Identify which cell holds the provided text, then report its [x, y] central coordinate. 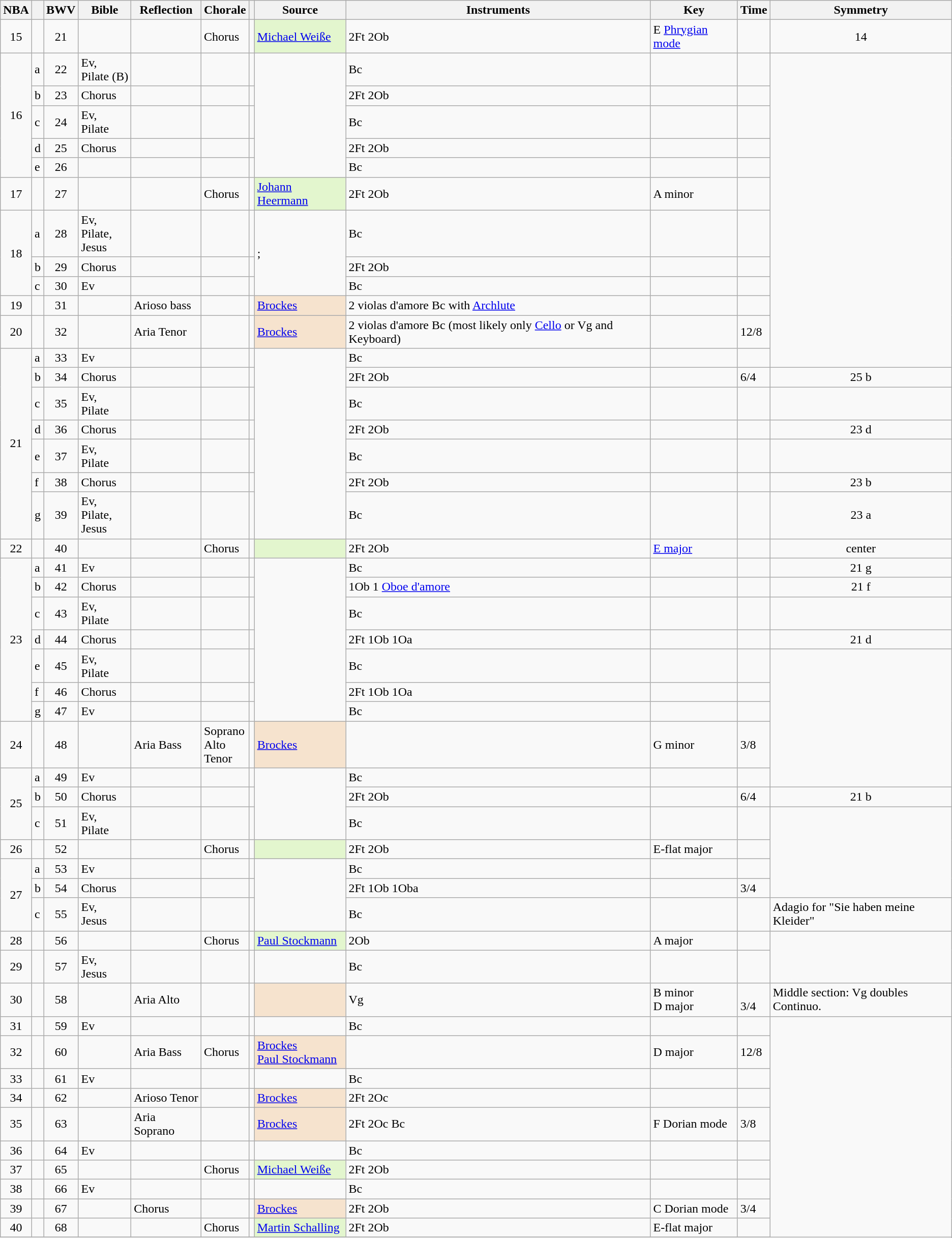
21 b [860, 797]
65 [61, 1170]
61 [61, 1078]
Middle section: Vg doubles Continuo. [860, 1000]
Arioso bass [166, 305]
A major [694, 940]
Time [754, 10]
58 [61, 1000]
Aria Tenor [166, 332]
2Ft 1Ob 1Oba [498, 888]
21 d [860, 639]
54 [61, 888]
NBA [16, 10]
14 [860, 37]
F Dorian mode [694, 1124]
2 violas d'amore Bc (most likely only Cello or Vg and Keyboard) [498, 332]
50 [61, 797]
A minor [694, 193]
21 g [860, 568]
59 [61, 1026]
Adagio for "Sie haben meine Kleider" [860, 915]
E major [694, 548]
Reflection [166, 10]
52 [61, 849]
41 [61, 568]
56 [61, 940]
center [860, 548]
45 [61, 665]
Ev, Pilate (B) [105, 69]
20 [16, 332]
Paul Stockmann [300, 940]
23 d [860, 430]
G minor [694, 745]
67 [61, 1208]
17 [16, 193]
62 [61, 1098]
57 [61, 966]
2Ft 2Oc Bc [498, 1124]
D major [694, 1052]
18 [16, 253]
2Ft 2Oc [498, 1098]
Bible [105, 10]
53 [61, 869]
BWV [61, 10]
43 [61, 613]
2Ob [498, 940]
49 [61, 778]
Johann Heermann [300, 193]
E Phrygian mode [694, 37]
25 b [860, 377]
Instruments [498, 10]
63 [61, 1124]
16 [16, 115]
Source [300, 10]
42 [61, 587]
60 [61, 1052]
Key [694, 10]
66 [61, 1189]
Aria Alto [166, 1000]
C Dorian mode [694, 1208]
Vg [498, 1000]
Martin Schalling [300, 1228]
48 [61, 745]
B minorD major [694, 1000]
; [300, 253]
19 [16, 305]
47 [61, 711]
44 [61, 639]
Aria Soprano [166, 1124]
Arioso Tenor [166, 1098]
21 f [860, 587]
64 [61, 1150]
23 b [860, 482]
2 violas d'amore Bc with Archlute [498, 305]
BrockesPaul Stockmann [300, 1052]
1Ob 1 Oboe d'amore [498, 587]
15 [16, 37]
Soprano Alto Tenor [225, 745]
46 [61, 692]
51 [61, 823]
Symmetry [860, 10]
55 [61, 915]
23 a [860, 515]
68 [61, 1228]
Chorale [225, 10]
